Pinpoint the cell where the given text exists, returning its (x, y) midpoint coordinate. 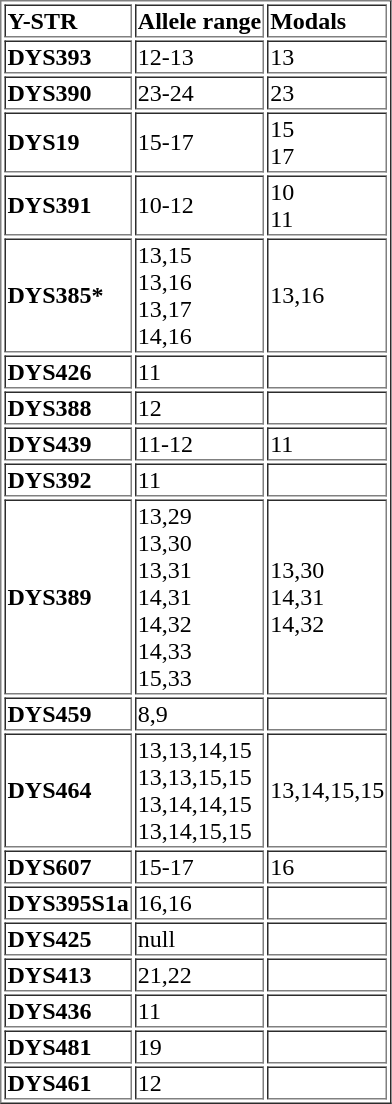
DYS388 (68, 408)
Y-STR (68, 20)
DYS425 (68, 938)
1517 (327, 142)
DYS19 (68, 142)
DYS385* (68, 295)
null (200, 938)
8,9 (200, 714)
11-12 (200, 444)
DYS390 (68, 92)
DYS607 (68, 866)
13,3014,3114,32 (327, 598)
1011 (327, 206)
DYS461 (68, 1082)
16 (327, 866)
Modals (327, 20)
13,14,15,15 (327, 791)
21,22 (200, 974)
DYS392 (68, 480)
10-12 (200, 206)
16,16 (200, 902)
13,2913,3013,3114,3114,3214,3315,33 (200, 598)
DYS393 (68, 56)
DYS439 (68, 444)
23 (327, 92)
DYS481 (68, 1046)
Allele range (200, 20)
DYS389 (68, 598)
DYS436 (68, 1010)
DYS426 (68, 372)
DYS464 (68, 791)
DYS459 (68, 714)
DYS413 (68, 974)
DYS391 (68, 206)
13,16 (327, 295)
13,13,14,1513,13,15,1513,14,14,1513,14,15,15 (200, 791)
19 (200, 1046)
12-13 (200, 56)
DYS395S1a (68, 902)
23-24 (200, 92)
13 (327, 56)
13,1513,1613,1714,16 (200, 295)
